Pinpoint the cell where the given text exists, returning its [x, y] midpoint coordinate. 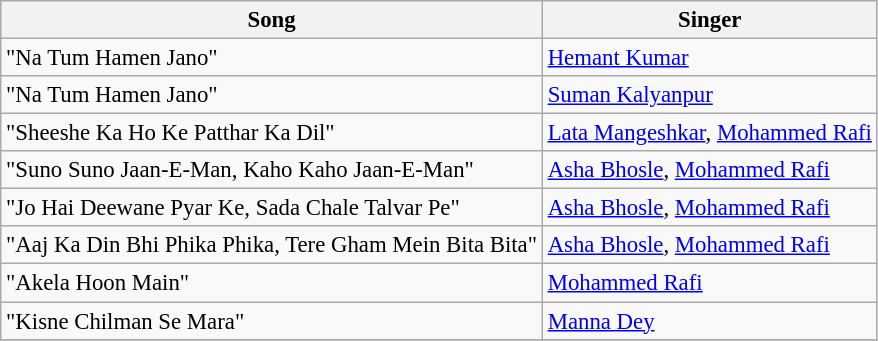
Song [272, 20]
Manna Dey [710, 321]
"Suno Suno Jaan-E-Man, Kaho Kaho Jaan-E-Man" [272, 170]
Suman Kalyanpur [710, 95]
"Sheeshe Ka Ho Ke Patthar Ka Dil" [272, 133]
"Jo Hai Deewane Pyar Ke, Sada Chale Talvar Pe" [272, 208]
Lata Mangeshkar, Mohammed Rafi [710, 133]
"Kisne Chilman Se Mara" [272, 321]
Singer [710, 20]
"Aaj Ka Din Bhi Phika Phika, Tere Gham Mein Bita Bita" [272, 245]
"Akela Hoon Main" [272, 283]
Hemant Kumar [710, 58]
Mohammed Rafi [710, 283]
